Provide the [x, y] coordinate of the cell's center where the given text is located.  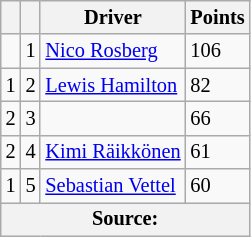
4 [31, 152]
Lewis Hamilton [112, 85]
3 [31, 118]
82 [217, 85]
Kimi Räikkönen [112, 152]
Source: [126, 219]
61 [217, 152]
Sebastian Vettel [112, 186]
66 [217, 118]
Nico Rosberg [112, 51]
60 [217, 186]
Driver [112, 17]
5 [31, 186]
106 [217, 51]
Points [217, 17]
